Locate the cell with the specified text and output its (x, y) center coordinate. 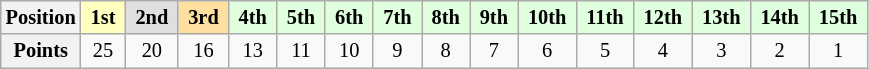
3rd (203, 17)
7th (397, 17)
Points (41, 51)
11 (301, 51)
Position (41, 17)
12th (663, 17)
20 (152, 51)
1 (838, 51)
11th (604, 17)
5 (604, 51)
15th (838, 17)
1st (104, 17)
3 (721, 51)
2nd (152, 17)
16 (203, 51)
6 (547, 51)
10th (547, 17)
8 (446, 51)
7 (494, 51)
9th (494, 17)
9 (397, 51)
13 (253, 51)
6th (349, 17)
10 (349, 51)
2 (779, 51)
4th (253, 17)
25 (104, 51)
5th (301, 17)
4 (663, 51)
14th (779, 17)
8th (446, 17)
13th (721, 17)
